Find where the given text appears and provide that cell's center as (x, y) coordinate. 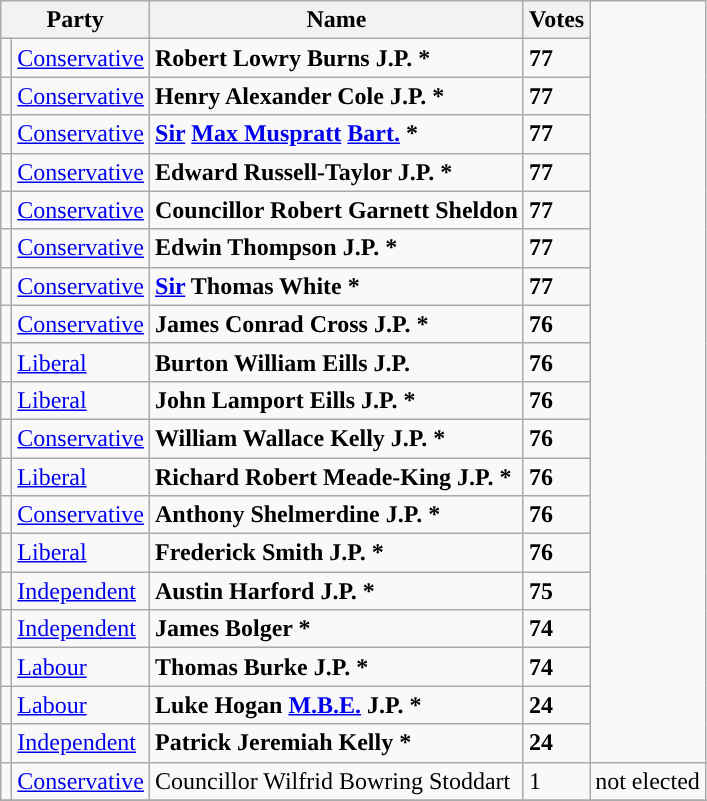
Burton William Eills J.P. (337, 362)
75 (556, 591)
Party (76, 20)
James Conrad Cross J.P. * (337, 324)
Votes (556, 20)
Sir Max Muspratt Bart. * (337, 134)
Patrick Jeremiah Kelly * (337, 743)
Richard Robert Meade-King J.P. * (337, 477)
1 (556, 781)
Edward Russell-Taylor J.P. * (337, 172)
Henry Alexander Cole J.P. * (337, 96)
Robert Lowry Burns J.P. * (337, 58)
William Wallace Kelly J.P. * (337, 438)
Anthony Shelmerdine J.P. * (337, 515)
Councillor Robert Garnett Sheldon (337, 210)
Edwin Thompson J.P. * (337, 248)
James Bolger * (337, 629)
Councillor Wilfrid Bowring Stoddart (337, 781)
Sir Thomas White * (337, 286)
not elected (648, 781)
Name (337, 20)
Luke Hogan M.B.E. J.P. * (337, 705)
Frederick Smith J.P. * (337, 553)
Austin Harford J.P. * (337, 591)
John Lamport Eills J.P. * (337, 400)
Thomas Burke J.P. * (337, 667)
